For the text-containing cell, return its midpoint in [X, Y] coordinate format. 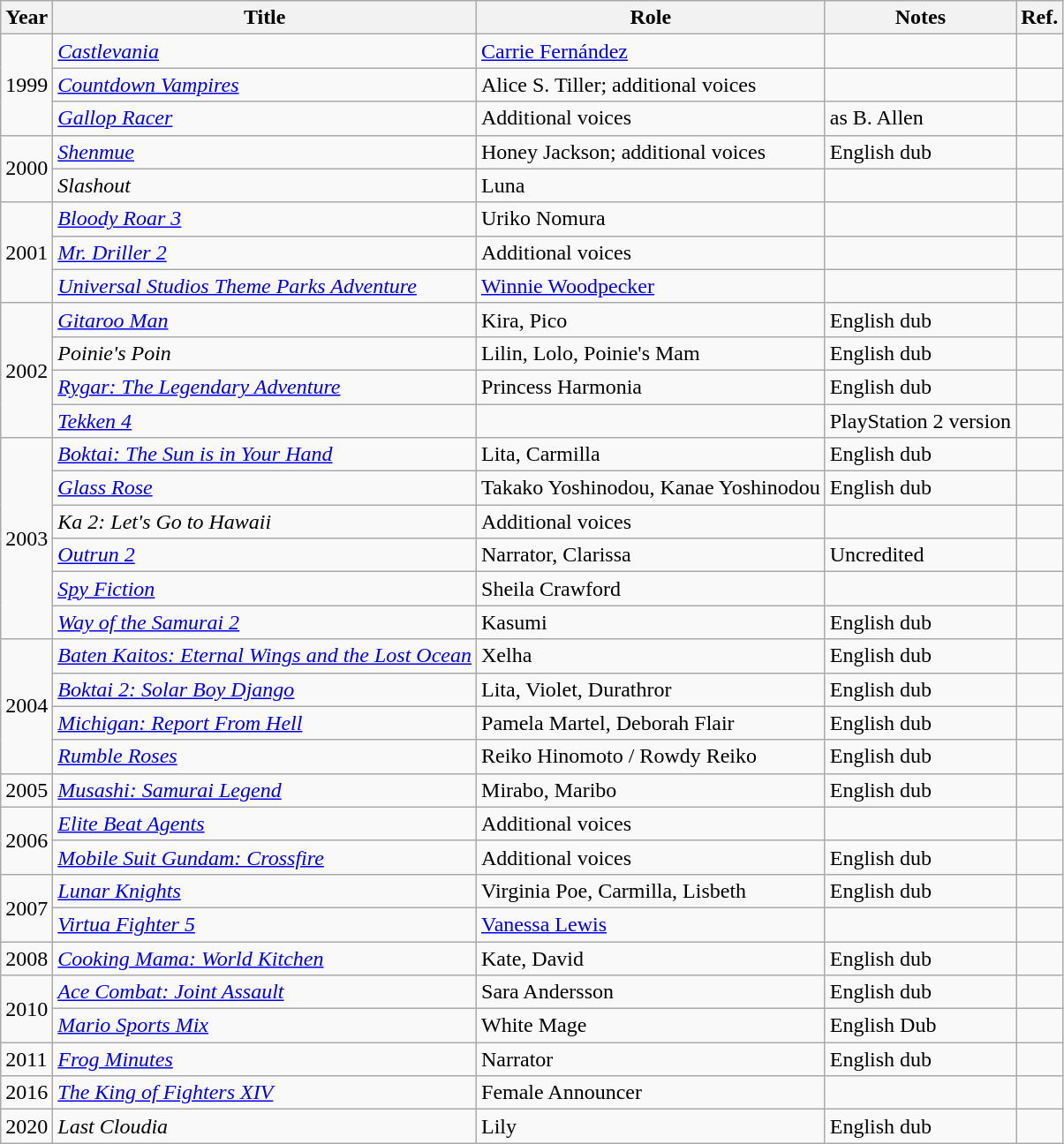
Boktai 2: Solar Boy Django [265, 689]
2003 [26, 538]
Female Announcer [652, 1093]
2008 [26, 958]
Lilin, Lolo, Poinie's Mam [652, 353]
Uriko Nomura [652, 219]
Mario Sports Mix [265, 1026]
Xelha [652, 656]
Mirabo, Maribo [652, 790]
Role [652, 18]
Narrator [652, 1059]
Boktai: The Sun is in Your Hand [265, 455]
Narrator, Clarissa [652, 555]
2011 [26, 1059]
Kira, Pico [652, 320]
2016 [26, 1093]
Princess Harmonia [652, 387]
Pamela Martel, Deborah Flair [652, 723]
White Mage [652, 1026]
Uncredited [920, 555]
2000 [26, 169]
Year [26, 18]
2020 [26, 1126]
Vanessa Lewis [652, 924]
Cooking Mama: World Kitchen [265, 958]
Kasumi [652, 622]
Lunar Knights [265, 891]
The King of Fighters XIV [265, 1093]
Rygar: The Legendary Adventure [265, 387]
Virtua Fighter 5 [265, 924]
Gallop Racer [265, 118]
Michigan: Report From Hell [265, 723]
Bloody Roar 3 [265, 219]
Title [265, 18]
2005 [26, 790]
Notes [920, 18]
Spy Fiction [265, 589]
Carrie Fernández [652, 51]
PlayStation 2 version [920, 421]
2004 [26, 706]
Countdown Vampires [265, 85]
2002 [26, 370]
1999 [26, 85]
2007 [26, 907]
Mr. Driller 2 [265, 252]
Luna [652, 185]
Elite Beat Agents [265, 824]
Ace Combat: Joint Assault [265, 992]
Universal Studios Theme Parks Adventure [265, 286]
Alice S. Tiller; additional voices [652, 85]
Baten Kaitos: Eternal Wings and the Lost Ocean [265, 656]
Castlevania [265, 51]
Honey Jackson; additional voices [652, 152]
Ka 2: Let's Go to Hawaii [265, 522]
Poinie's Poin [265, 353]
Glass Rose [265, 488]
Reiko Hinomoto / Rowdy Reiko [652, 756]
Sara Andersson [652, 992]
Musashi: Samurai Legend [265, 790]
Rumble Roses [265, 756]
Tekken 4 [265, 421]
Last Cloudia [265, 1126]
2001 [26, 252]
Shenmue [265, 152]
2010 [26, 1009]
Winnie Woodpecker [652, 286]
Lita, Violet, Durathror [652, 689]
Frog Minutes [265, 1059]
Sheila Crawford [652, 589]
Virginia Poe, Carmilla, Lisbeth [652, 891]
Kate, David [652, 958]
2006 [26, 840]
Way of the Samurai 2 [265, 622]
Outrun 2 [265, 555]
Gitaroo Man [265, 320]
Mobile Suit Gundam: Crossfire [265, 857]
Takako Yoshinodou, Kanae Yoshinodou [652, 488]
as B. Allen [920, 118]
Lily [652, 1126]
English Dub [920, 1026]
Slashout [265, 185]
Ref. [1040, 18]
Lita, Carmilla [652, 455]
